From the cell containing the given text, extract its center point as (x, y) coordinate. 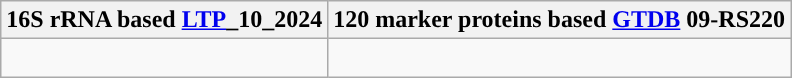
16S rRNA based LTP_10_2024 (164, 20)
120 marker proteins based GTDB 09-RS220 (560, 20)
